Detect which cell encompasses the target text, then output its [x, y] center coordinate. 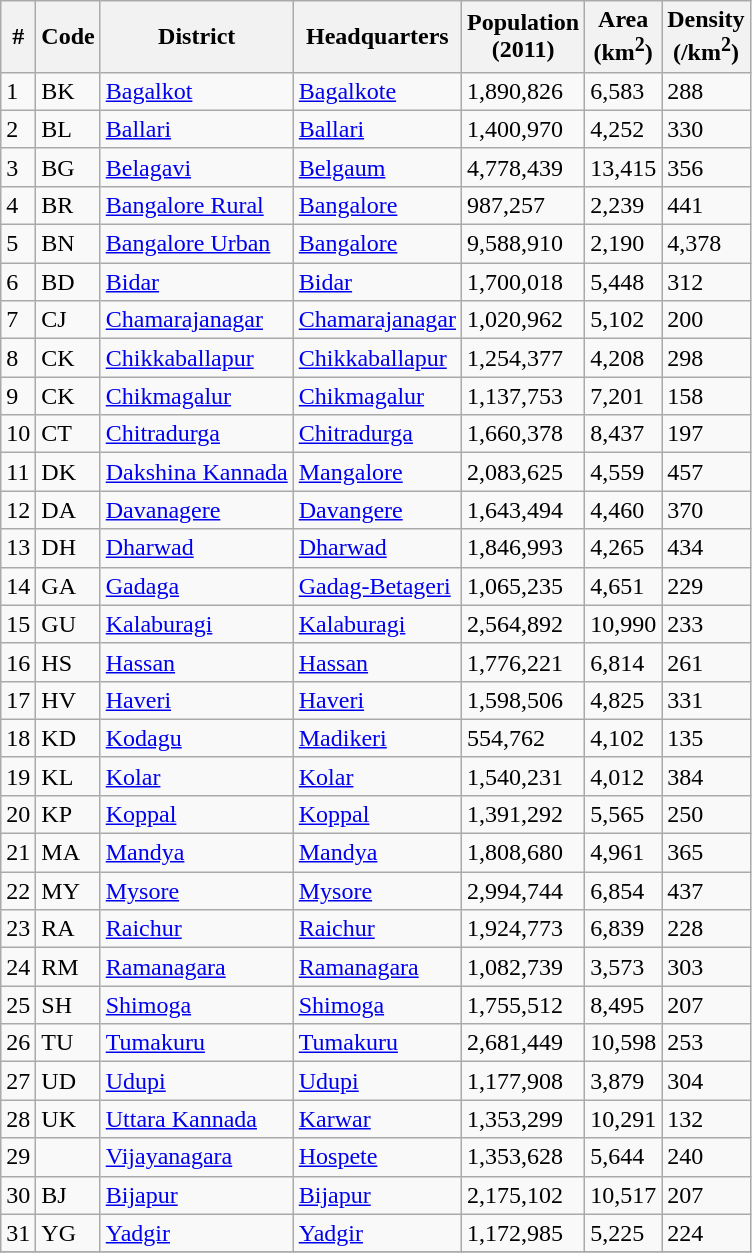
2 [18, 129]
135 [706, 738]
Bangalore Rural [196, 205]
304 [706, 1081]
9,588,910 [524, 244]
3,573 [624, 967]
554,762 [524, 738]
261 [706, 662]
1,254,377 [524, 358]
26 [18, 1043]
5,448 [624, 282]
253 [706, 1043]
21 [18, 853]
7,201 [624, 396]
BG [68, 167]
18 [18, 738]
1,808,680 [524, 853]
4,460 [624, 510]
BN [68, 244]
365 [706, 853]
1,660,378 [524, 434]
370 [706, 510]
UK [68, 1119]
1,391,292 [524, 814]
2,239 [624, 205]
6,814 [624, 662]
1,924,773 [524, 929]
CT [68, 434]
BK [68, 91]
13 [18, 548]
1,540,231 [524, 776]
10 [18, 434]
MA [68, 853]
Density (/km2) [706, 37]
4,778,439 [524, 167]
4,651 [624, 586]
Davanagere [196, 510]
1,177,908 [524, 1081]
CJ [68, 320]
Bagalkot [196, 91]
4,012 [624, 776]
RA [68, 929]
RM [68, 967]
10,291 [624, 1119]
BJ [68, 1195]
2,564,892 [524, 624]
1,700,018 [524, 282]
HV [68, 700]
YG [68, 1233]
1,353,628 [524, 1157]
Uttara Kannada [196, 1119]
5,225 [624, 1233]
4,559 [624, 472]
BD [68, 282]
Davangere [377, 510]
Bangalore Urban [196, 244]
17 [18, 700]
4,252 [624, 129]
SH [68, 1005]
9 [18, 396]
132 [706, 1119]
BL [68, 129]
233 [706, 624]
15 [18, 624]
KP [68, 814]
250 [706, 814]
Gadag-Betageri [377, 586]
BR [68, 205]
3,879 [624, 1081]
14 [18, 586]
23 [18, 929]
1,172,985 [524, 1233]
Gadaga [196, 586]
DK [68, 472]
TU [68, 1043]
1,643,494 [524, 510]
2,083,625 [524, 472]
Belagavi [196, 167]
457 [706, 472]
22 [18, 891]
6,583 [624, 91]
Mangalore [377, 472]
19 [18, 776]
4,378 [706, 244]
2,994,744 [524, 891]
2,190 [624, 244]
437 [706, 891]
# [18, 37]
330 [706, 129]
Dakshina Kannada [196, 472]
UD [68, 1081]
1,082,739 [524, 967]
Headquarters [377, 37]
4,961 [624, 853]
228 [706, 929]
229 [706, 586]
Kodagu [196, 738]
1,137,753 [524, 396]
1,353,299 [524, 1119]
HS [68, 662]
1,776,221 [524, 662]
158 [706, 396]
Madikeri [377, 738]
356 [706, 167]
24 [18, 967]
1,598,506 [524, 700]
5 [18, 244]
1,400,970 [524, 129]
5,565 [624, 814]
Hospete [377, 1157]
224 [706, 1233]
3 [18, 167]
7 [18, 320]
Population (2011) [524, 37]
6,839 [624, 929]
Area (km2) [624, 37]
434 [706, 548]
27 [18, 1081]
200 [706, 320]
Bagalkote [377, 91]
303 [706, 967]
Karwar [377, 1119]
13,415 [624, 167]
District [196, 37]
Code [68, 37]
1,846,993 [524, 548]
2,175,102 [524, 1195]
331 [706, 700]
12 [18, 510]
DA [68, 510]
GA [68, 586]
8,437 [624, 434]
20 [18, 814]
30 [18, 1195]
4,265 [624, 548]
1,755,512 [524, 1005]
441 [706, 205]
31 [18, 1233]
GU [68, 624]
Vijayanagara [196, 1157]
197 [706, 434]
4,208 [624, 358]
25 [18, 1005]
384 [706, 776]
10,517 [624, 1195]
11 [18, 472]
2,681,449 [524, 1043]
4,825 [624, 700]
KL [68, 776]
8 [18, 358]
Belgaum [377, 167]
10,598 [624, 1043]
16 [18, 662]
10,990 [624, 624]
298 [706, 358]
DH [68, 548]
4,102 [624, 738]
312 [706, 282]
MY [68, 891]
KD [68, 738]
5,102 [624, 320]
240 [706, 1157]
288 [706, 91]
5,644 [624, 1157]
6 [18, 282]
6,854 [624, 891]
29 [18, 1157]
28 [18, 1119]
1,020,962 [524, 320]
1,890,826 [524, 91]
8,495 [624, 1005]
1,065,235 [524, 586]
1 [18, 91]
4 [18, 205]
987,257 [524, 205]
